From the cell containing the given text, extract its center point as [x, y] coordinate. 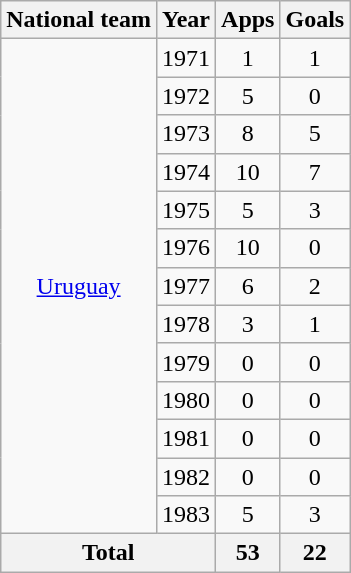
2 [315, 286]
1981 [186, 438]
Total [108, 553]
1979 [186, 362]
Year [186, 20]
National team [79, 20]
1974 [186, 172]
1971 [186, 58]
Goals [315, 20]
8 [248, 134]
22 [315, 553]
1983 [186, 515]
7 [315, 172]
1973 [186, 134]
1982 [186, 477]
6 [248, 286]
1972 [186, 96]
Uruguay [79, 286]
1976 [186, 248]
Apps [248, 20]
1977 [186, 286]
53 [248, 553]
1980 [186, 400]
1978 [186, 324]
1975 [186, 210]
